Determine the (x, y) coordinate at the center of the cell enclosing the given text.  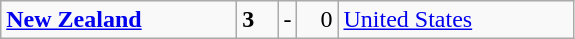
New Zealand (119, 20)
0 (318, 20)
United States (456, 20)
- (288, 20)
3 (258, 20)
